Detect which cell encompasses the target text, then output its [X, Y] center coordinate. 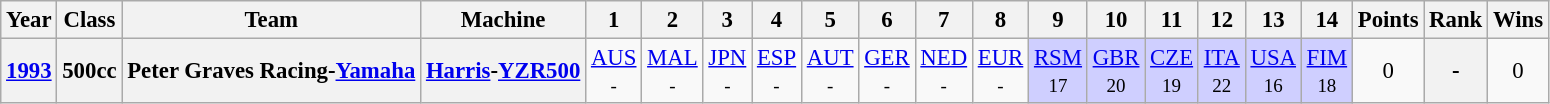
8 [1000, 20]
Harris-YZR500 [504, 72]
USA16 [1273, 72]
Machine [504, 20]
GER- [887, 72]
2 [672, 20]
MAL- [672, 72]
1993 [29, 72]
EUR- [1000, 72]
Peter Graves Racing-Yamaha [272, 72]
Year [29, 20]
1 [614, 20]
RSM17 [1058, 72]
12 [1222, 20]
13 [1273, 20]
7 [944, 20]
11 [1172, 20]
Wins [1518, 20]
NED- [944, 72]
- [1456, 72]
ESP- [777, 72]
3 [728, 20]
14 [1326, 20]
6 [887, 20]
9 [1058, 20]
AUS- [614, 72]
5 [830, 20]
JPN- [728, 72]
AUT- [830, 72]
Class [90, 20]
4 [777, 20]
500cc [90, 72]
Team [272, 20]
FIM18 [1326, 72]
ITA22 [1222, 72]
GBR20 [1116, 72]
Rank [1456, 20]
10 [1116, 20]
CZE19 [1172, 72]
Points [1388, 20]
